Capture the cell that displays the provided text and extract its (X, Y) central coordinate. 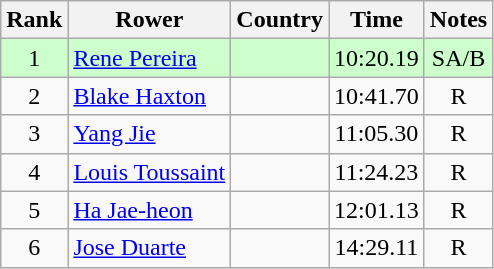
12:01.13 (377, 210)
Rank (34, 20)
10:20.19 (377, 58)
Louis Toussaint (150, 172)
Country (280, 20)
SA/B (458, 58)
11:24.23 (377, 172)
Blake Haxton (150, 96)
10:41.70 (377, 96)
Ha Jae-heon (150, 210)
14:29.11 (377, 248)
Yang Jie (150, 134)
Time (377, 20)
Jose Duarte (150, 248)
1 (34, 58)
5 (34, 210)
4 (34, 172)
2 (34, 96)
Notes (458, 20)
Rene Pereira (150, 58)
11:05.30 (377, 134)
Rower (150, 20)
6 (34, 248)
3 (34, 134)
